Capture the cell that displays the provided text and extract its [x, y] central coordinate. 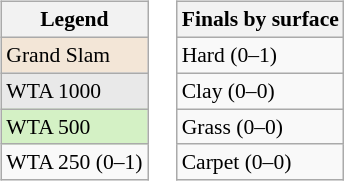
Grass (0–0) [260, 127]
Carpet (0–0) [260, 162]
Legend [74, 20]
Clay (0–0) [260, 91]
WTA 250 (0–1) [74, 162]
Finals by surface [260, 20]
WTA 500 [74, 127]
WTA 1000 [74, 91]
Hard (0–1) [260, 55]
Grand Slam [74, 55]
